Identify which cell holds the provided text, then report its [x, y] central coordinate. 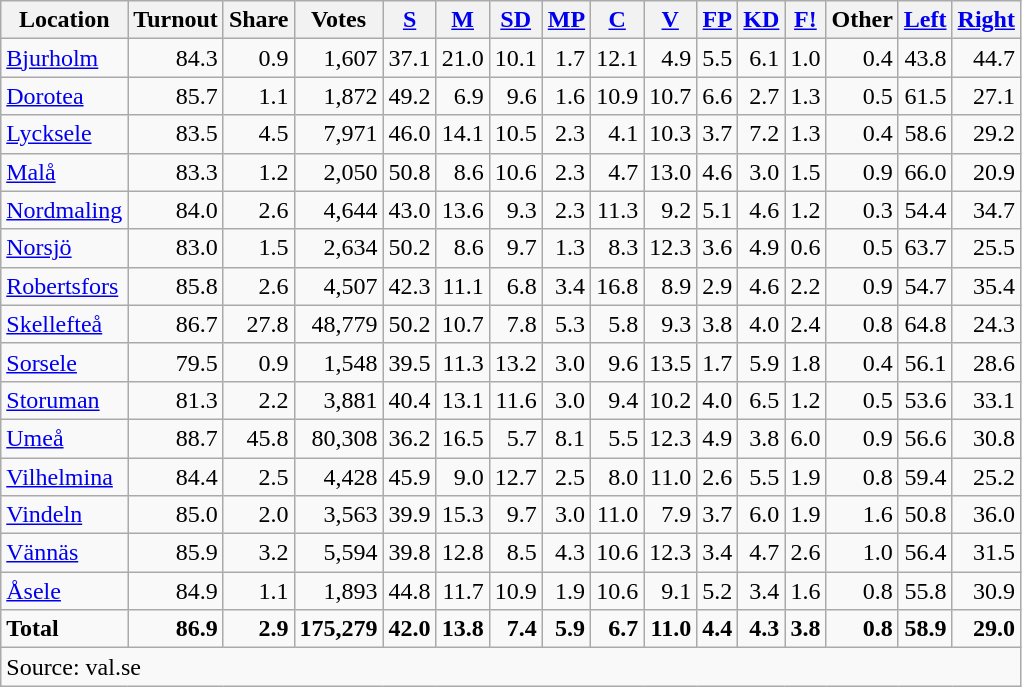
83.0 [176, 248]
4,428 [338, 477]
35.4 [986, 286]
M [462, 20]
83.5 [176, 134]
30.9 [986, 591]
5.1 [718, 210]
43.8 [925, 58]
49.2 [410, 96]
64.8 [925, 324]
39.8 [410, 553]
31.5 [986, 553]
175,279 [338, 629]
44.8 [410, 591]
13.8 [462, 629]
7.2 [762, 134]
25.5 [986, 248]
13.6 [462, 210]
10.1 [516, 58]
9.0 [462, 477]
81.3 [176, 400]
8.0 [618, 477]
11.6 [516, 400]
SD [516, 20]
54.7 [925, 286]
9.4 [618, 400]
Total [64, 629]
KD [762, 20]
Source: val.se [511, 667]
7.4 [516, 629]
84.3 [176, 58]
FP [718, 20]
54.4 [925, 210]
3,563 [338, 515]
6.6 [718, 96]
45.8 [258, 438]
2.0 [258, 515]
9.1 [670, 591]
2,634 [338, 248]
3,881 [338, 400]
4,507 [338, 286]
12.7 [516, 477]
3.2 [258, 553]
6.9 [462, 96]
44.7 [986, 58]
6.5 [762, 400]
39.9 [410, 515]
Vindeln [64, 515]
8.3 [618, 248]
Other [862, 20]
5.7 [516, 438]
Vilhelmina [64, 477]
Left [925, 20]
55.8 [925, 591]
7.9 [670, 515]
8.9 [670, 286]
56.4 [925, 553]
7,971 [338, 134]
Skellefteå [64, 324]
4.4 [718, 629]
F! [806, 20]
84.9 [176, 591]
Åsele [64, 591]
88.7 [176, 438]
25.2 [986, 477]
Sorsele [64, 362]
4.1 [618, 134]
15.3 [462, 515]
13.1 [462, 400]
4,644 [338, 210]
9.2 [670, 210]
8.5 [516, 553]
11.7 [462, 591]
5.2 [718, 591]
Umeå [64, 438]
40.4 [410, 400]
42.0 [410, 629]
2,050 [338, 172]
42.3 [410, 286]
58.6 [925, 134]
C [618, 20]
85.9 [176, 553]
4.5 [258, 134]
56.6 [925, 438]
10.3 [670, 134]
V [670, 20]
1,607 [338, 58]
0.3 [862, 210]
5,594 [338, 553]
Turnout [176, 20]
13.5 [670, 362]
13.2 [516, 362]
85.8 [176, 286]
3.6 [718, 248]
2.7 [762, 96]
5.3 [566, 324]
36.2 [410, 438]
6.7 [618, 629]
10.2 [670, 400]
80,308 [338, 438]
6.1 [762, 58]
58.9 [925, 629]
2.4 [806, 324]
61.5 [925, 96]
59.4 [925, 477]
53.6 [925, 400]
43.0 [410, 210]
Dorotea [64, 96]
45.9 [410, 477]
S [410, 20]
Norsjö [64, 248]
85.0 [176, 515]
12.8 [462, 553]
Share [258, 20]
Bjurholm [64, 58]
27.1 [986, 96]
11.1 [462, 286]
5.8 [618, 324]
56.1 [925, 362]
13.0 [670, 172]
Right [986, 20]
28.6 [986, 362]
21.0 [462, 58]
14.1 [462, 134]
Malå [64, 172]
84.4 [176, 477]
16.5 [462, 438]
33.1 [986, 400]
36.0 [986, 515]
Storuman [64, 400]
24.3 [986, 324]
Votes [338, 20]
39.5 [410, 362]
85.7 [176, 96]
0.6 [806, 248]
Nordmaling [64, 210]
MP [566, 20]
Lycksele [64, 134]
34.7 [986, 210]
6.8 [516, 286]
1,548 [338, 362]
79.5 [176, 362]
16.8 [618, 286]
84.0 [176, 210]
10.5 [516, 134]
30.8 [986, 438]
7.8 [516, 324]
83.3 [176, 172]
Location [64, 20]
86.9 [176, 629]
86.7 [176, 324]
66.0 [925, 172]
8.1 [566, 438]
27.8 [258, 324]
20.9 [986, 172]
Vännäs [64, 553]
63.7 [925, 248]
29.2 [986, 134]
12.1 [618, 58]
Robertsfors [64, 286]
1,872 [338, 96]
37.1 [410, 58]
46.0 [410, 134]
1.8 [806, 362]
29.0 [986, 629]
1,893 [338, 591]
48,779 [338, 324]
